Extract the (x, y) coordinate from the center of the cell holding the provided text.  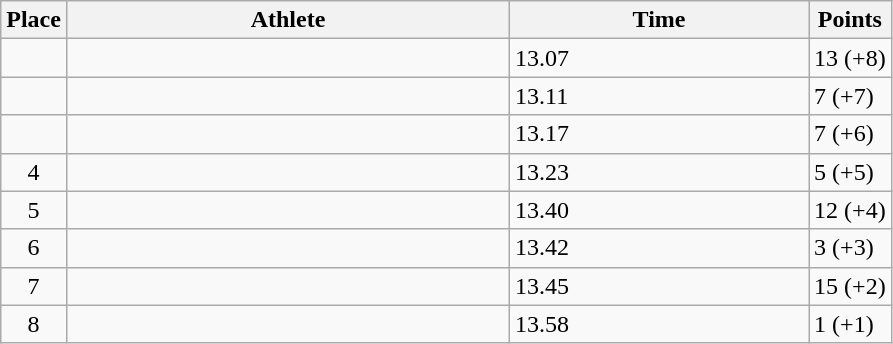
1 (+1) (850, 324)
5 (+5) (850, 172)
13.45 (660, 286)
13.07 (660, 58)
13.40 (660, 210)
13 (+8) (850, 58)
7 (34, 286)
Points (850, 20)
Place (34, 20)
Time (660, 20)
13.17 (660, 134)
13.23 (660, 172)
7 (+7) (850, 96)
13.42 (660, 248)
13.11 (660, 96)
6 (34, 248)
12 (+4) (850, 210)
Athlete (288, 20)
13.58 (660, 324)
15 (+2) (850, 286)
7 (+6) (850, 134)
8 (34, 324)
4 (34, 172)
3 (+3) (850, 248)
5 (34, 210)
